Pinpoint the cell where the given text exists, returning its [x, y] midpoint coordinate. 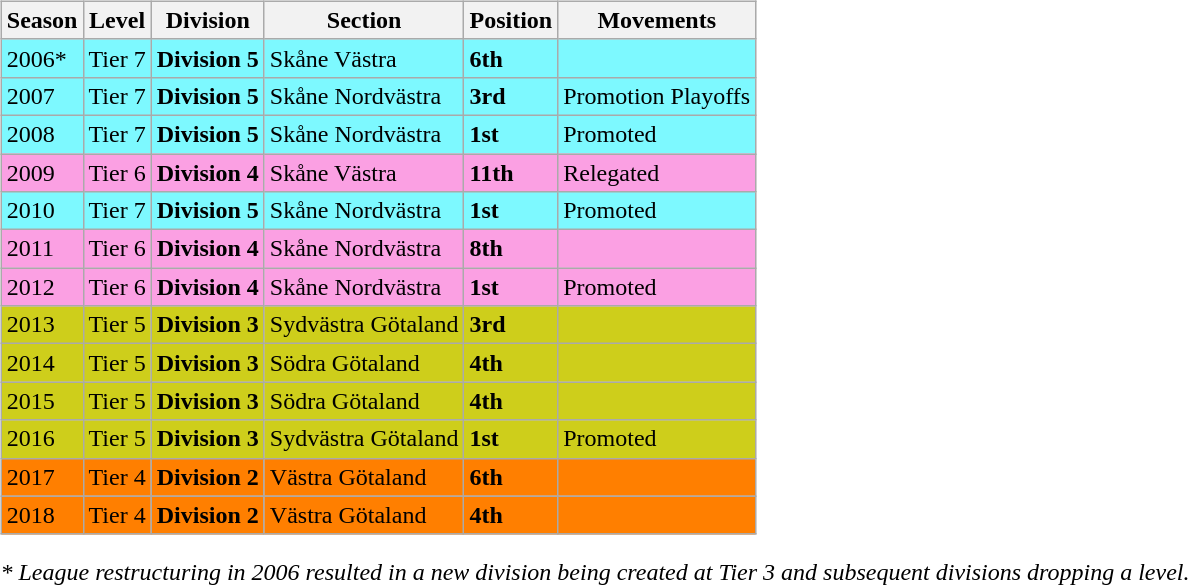
Level [117, 20]
Season [42, 20]
2015 [42, 401]
2016 [42, 439]
2006* [42, 58]
8th [511, 249]
11th [511, 173]
2012 [42, 287]
2010 [42, 211]
2007 [42, 96]
Division [208, 20]
2013 [42, 325]
Position [511, 20]
2008 [42, 134]
Section [364, 20]
Relegated [657, 173]
2018 [42, 515]
2009 [42, 173]
Movements [657, 20]
2017 [42, 477]
Promotion Playoffs [657, 96]
2011 [42, 249]
2014 [42, 363]
